From the cell containing the given text, extract its center point as [x, y] coordinate. 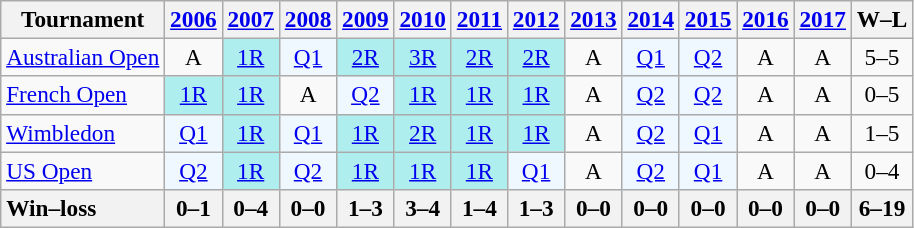
Tournament [83, 19]
1–4 [479, 208]
2015 [708, 19]
0–5 [882, 95]
2017 [822, 19]
2008 [308, 19]
6–19 [882, 208]
US Open [83, 170]
2006 [194, 19]
5–5 [882, 57]
2012 [536, 19]
Win–loss [83, 208]
2011 [479, 19]
2013 [594, 19]
3R [422, 57]
2010 [422, 19]
1–5 [882, 133]
2016 [766, 19]
Wimbledon [83, 133]
2007 [250, 19]
0–1 [194, 208]
3–4 [422, 208]
French Open [83, 95]
W–L [882, 19]
2014 [650, 19]
2009 [366, 19]
Australian Open [83, 57]
